Detect which cell encompasses the target text, then output its [x, y] center coordinate. 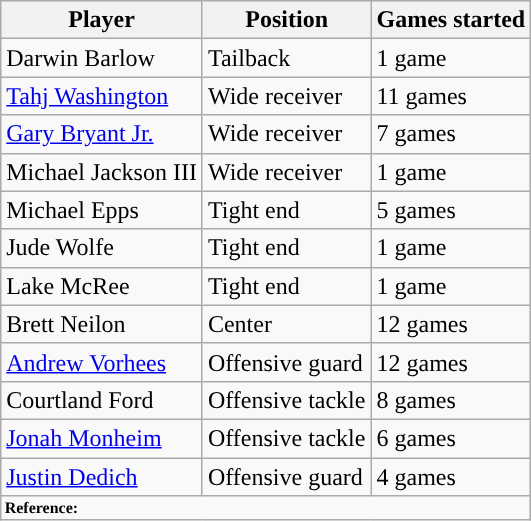
Darwin Barlow [102, 58]
Tahj Washington [102, 96]
Jonah Monheim [102, 438]
4 games [451, 477]
Justin Dedich [102, 477]
Brett Neilon [102, 324]
Games started [451, 20]
6 games [451, 438]
5 games [451, 210]
Jude Wolfe [102, 248]
8 games [451, 400]
Tailback [286, 58]
Gary Bryant Jr. [102, 134]
Andrew Vorhees [102, 362]
Michael Epps [102, 210]
Center [286, 324]
7 games [451, 134]
Position [286, 20]
11 games [451, 96]
Player [102, 20]
Michael Jackson III [102, 172]
Reference: [266, 508]
Courtland Ford [102, 400]
Lake McRee [102, 286]
